Scan for the cell matching the given text and deliver its [X, Y] coordinate at center. 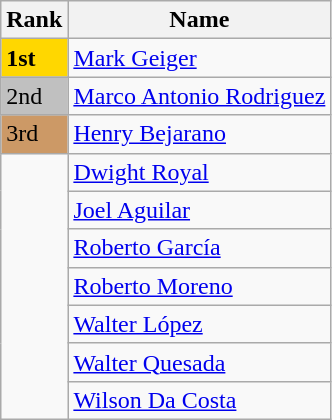
Joel Aguilar [200, 210]
Dwight Royal [200, 172]
Henry Bejarano [200, 134]
Name [200, 20]
3rd [34, 134]
1st [34, 58]
Roberto Moreno [200, 286]
Wilson Da Costa [200, 400]
2nd [34, 96]
Marco Antonio Rodriguez [200, 96]
Mark Geiger [200, 58]
Walter López [200, 324]
Roberto García [200, 248]
Walter Quesada [200, 362]
Rank [34, 20]
